Return the [x, y] coordinate for the center point of the cell that contains the specified text.  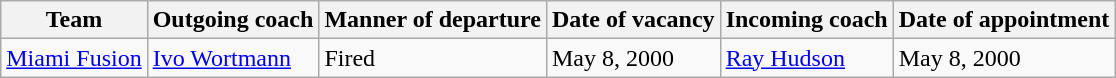
Ivo Wortmann [233, 58]
Outgoing coach [233, 20]
Incoming coach [806, 20]
Miami Fusion [74, 58]
Date of appointment [1004, 20]
Ray Hudson [806, 58]
Fired [432, 58]
Team [74, 20]
Date of vacancy [633, 20]
Manner of departure [432, 20]
